Extract the (x, y) coordinate from the center of the cell holding the provided text.  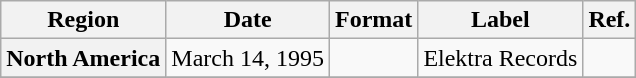
Format (373, 20)
North America (84, 58)
Elektra Records (500, 58)
Date (248, 20)
Ref. (610, 20)
Region (84, 20)
Label (500, 20)
March 14, 1995 (248, 58)
